Capture the cell that displays the provided text and extract its (x, y) central coordinate. 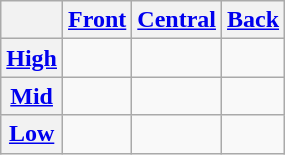
Mid (32, 96)
Front (98, 20)
Low (32, 134)
High (32, 58)
Back (254, 20)
Central (177, 20)
